Detect which cell encompasses the target text, then output its [X, Y] center coordinate. 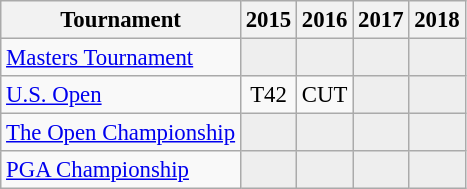
PGA Championship [121, 170]
2016 [325, 20]
The Open Championship [121, 133]
2017 [381, 20]
T42 [268, 95]
2015 [268, 20]
U.S. Open [121, 95]
CUT [325, 95]
Masters Tournament [121, 58]
2018 [437, 20]
Tournament [121, 20]
